For the text-containing cell, return its midpoint in [X, Y] coordinate format. 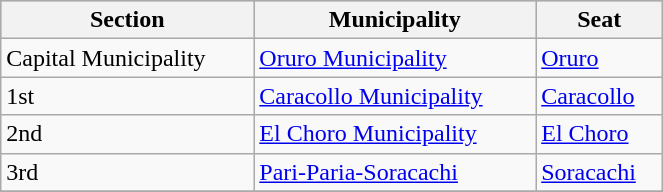
Soracachi [600, 172]
Section [128, 20]
Municipality [395, 20]
Caracollo [600, 96]
Oruro [600, 58]
Capital Municipality [128, 58]
Oruro Municipality [395, 58]
Seat [600, 20]
3rd [128, 172]
El Choro [600, 134]
El Choro Municipality [395, 134]
Pari-Paria-Soracachi [395, 172]
1st [128, 96]
Caracollo Municipality [395, 96]
2nd [128, 134]
